Detect which cell encompasses the target text, then output its (X, Y) center coordinate. 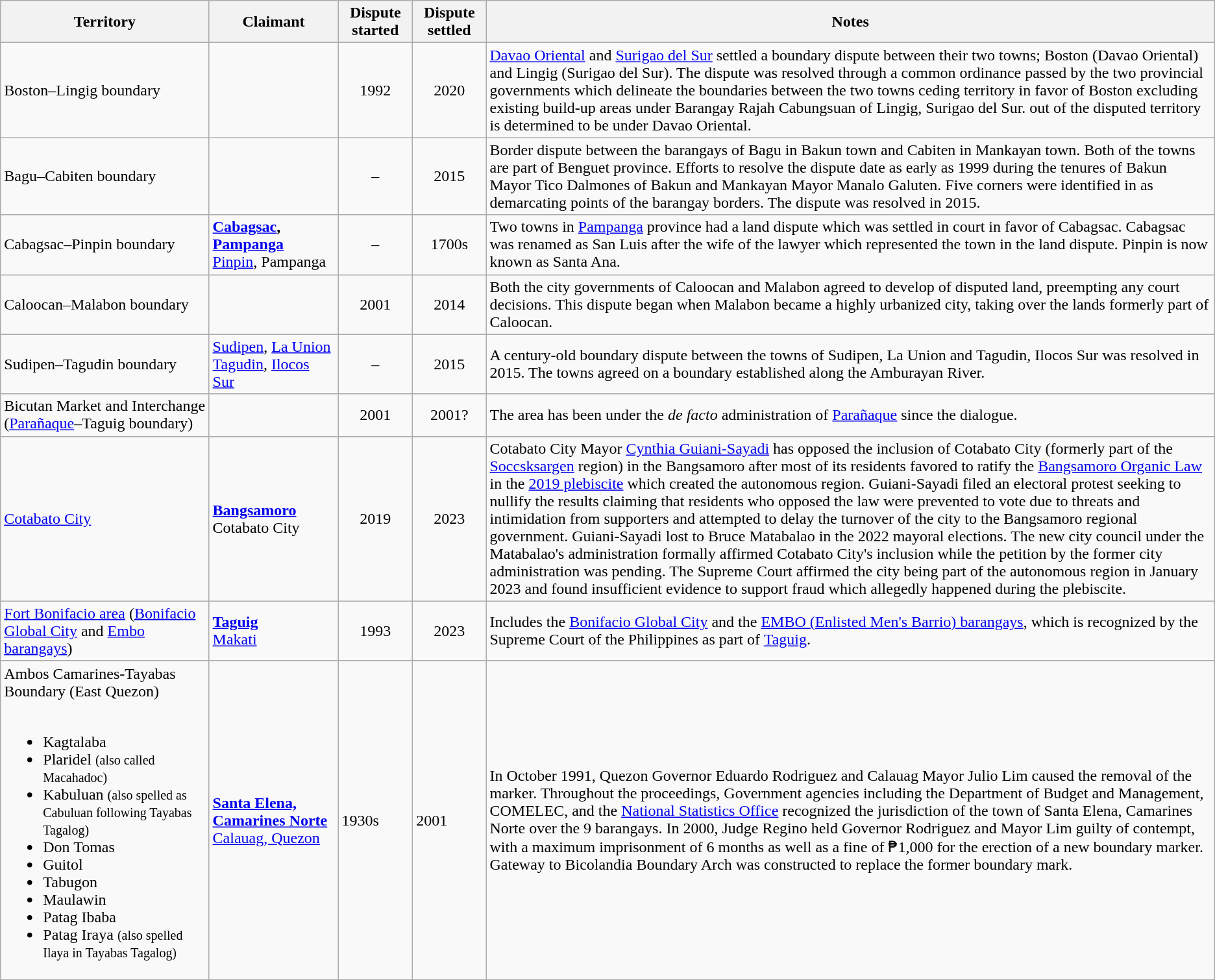
Bagu–Cabiten boundary (105, 177)
TaguigMakati (274, 631)
The area has been under the de facto administration of Parañaque since the dialogue. (850, 415)
2020 (449, 90)
Dispute settled (449, 22)
Santa Elena, Camarines Norte Calauag, Quezon (274, 820)
2019 (375, 519)
Cotabato City (105, 519)
Cabagsac, PampangaPinpin, Pampanga (274, 245)
2014 (449, 304)
Cabagsac–Pinpin boundary (105, 245)
Notes (850, 22)
Territory (105, 22)
Boston–Lingig boundary (105, 90)
Bicutan Market and Interchange(Parañaque–Taguig boundary) (105, 415)
1700s (449, 245)
1992 (375, 90)
Sudipen, La UnionTagudin, Ilocos Sur (274, 364)
Fort Bonifacio area (Bonifacio Global City and Embo barangays) (105, 631)
Sudipen–Tagudin boundary (105, 364)
Dispute started (375, 22)
1993 (375, 631)
Caloocan–Malabon boundary (105, 304)
BangsamoroCotabato City (274, 519)
2001? (449, 415)
1930s (375, 820)
Claimant (274, 22)
